Scan for the cell matching the given text and deliver its (X, Y) coordinate at center. 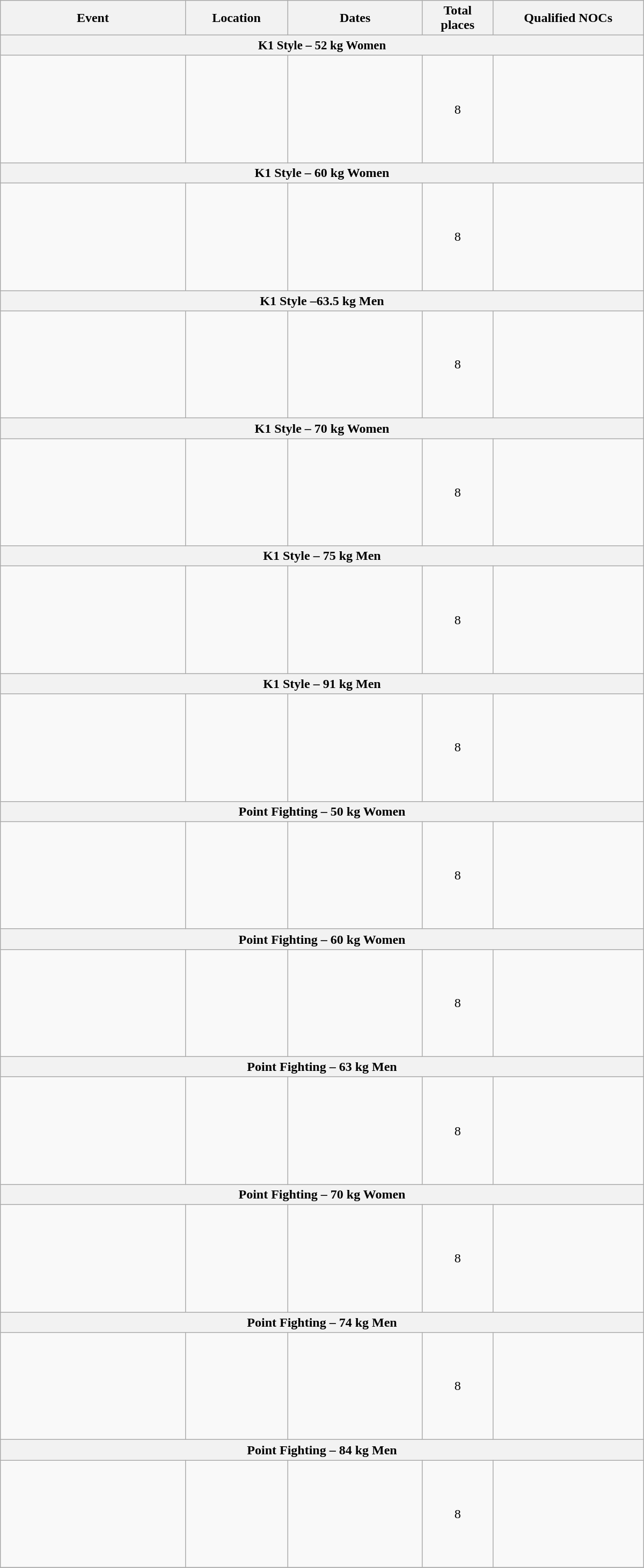
Point Fighting – 63 kg Men (322, 1067)
Point Fighting – 70 kg Women (322, 1194)
Qualified NOCs (568, 18)
Total places (457, 18)
K1 Style – 52 kg Women (322, 46)
Dates (355, 18)
K1 Style –63.5 kg Men (322, 301)
Point Fighting – 84 kg Men (322, 1450)
K1 Style – 60 kg Women (322, 173)
K1 Style – 91 kg Men (322, 684)
Point Fighting – 60 kg Women (322, 939)
Location (236, 18)
Point Fighting – 50 kg Women (322, 811)
K1 Style – 70 kg Women (322, 428)
Point Fighting – 74 kg Men (322, 1322)
K1 Style – 75 kg Men (322, 556)
Event (93, 18)
